Detect which cell encompasses the target text, then output its [x, y] center coordinate. 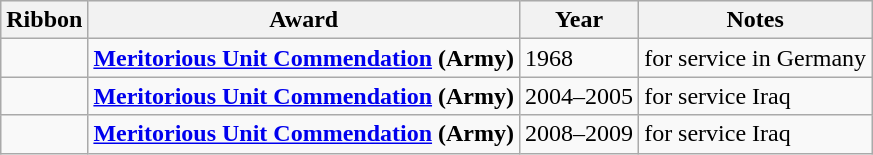
Ribbon [44, 20]
2008–2009 [580, 134]
1968 [580, 58]
Award [304, 20]
2004–2005 [580, 96]
Notes [756, 20]
Year [580, 20]
for service in Germany [756, 58]
